Extract the (X, Y) coordinate from the center of the cell holding the provided text.  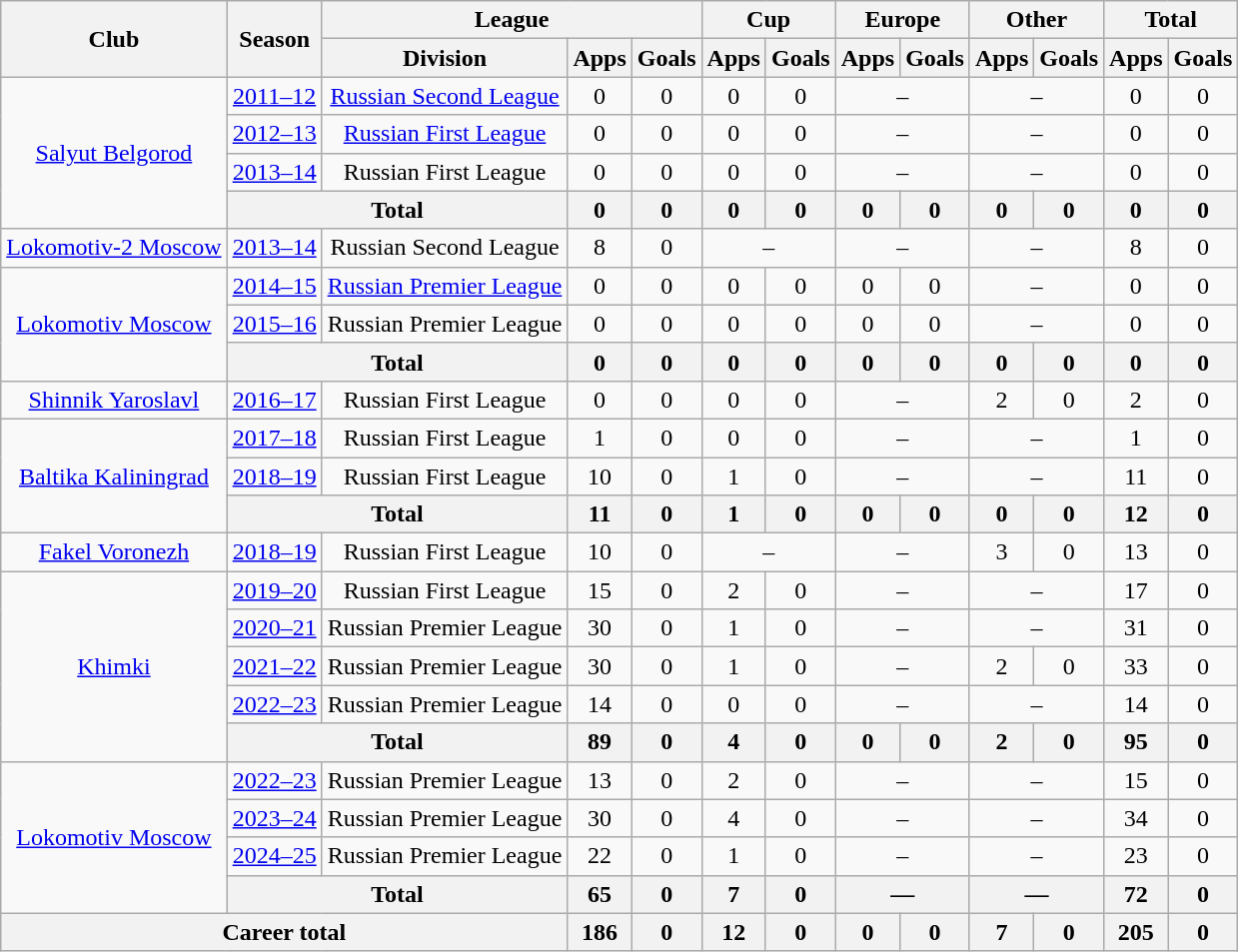
League (512, 20)
72 (1136, 894)
17 (1136, 590)
Fakel Voronezh (114, 552)
33 (1136, 666)
2017–18 (274, 438)
2019–20 (274, 590)
Season (274, 39)
Other (1036, 20)
Baltika Kaliningrad (114, 476)
Career total (284, 932)
65 (600, 894)
186 (600, 932)
2020–21 (274, 628)
2023–24 (274, 818)
205 (1136, 932)
Shinnik Yaroslavl (114, 400)
2024–25 (274, 856)
31 (1136, 628)
Club (114, 39)
2012–13 (274, 134)
95 (1136, 742)
34 (1136, 818)
2021–22 (274, 666)
Europe (902, 20)
Cup (768, 20)
89 (600, 742)
3 (1001, 552)
Division (445, 58)
Salyut Belgorod (114, 153)
2011–12 (274, 96)
2014–15 (274, 286)
23 (1136, 856)
2015–16 (274, 324)
2016–17 (274, 400)
Khimki (114, 666)
22 (600, 856)
Lokomotiv-2 Moscow (114, 248)
